For the text-containing cell, return its midpoint in (x, y) coordinate format. 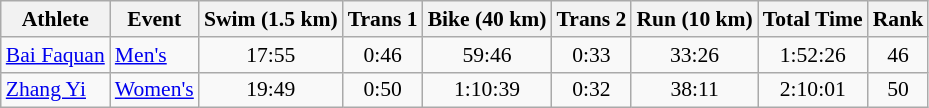
19:49 (271, 90)
Bike (40 km) (488, 19)
1:52:26 (813, 55)
Event (154, 19)
Rank (898, 19)
0:50 (383, 90)
0:33 (591, 55)
33:26 (694, 55)
59:46 (488, 55)
17:55 (271, 55)
Total Time (813, 19)
Bai Faquan (56, 55)
Swim (1.5 km) (271, 19)
0:32 (591, 90)
46 (898, 55)
Trans 1 (383, 19)
1:10:39 (488, 90)
Run (10 km) (694, 19)
50 (898, 90)
Zhang Yi (56, 90)
0:46 (383, 55)
2:10:01 (813, 90)
38:11 (694, 90)
Men's (154, 55)
Athlete (56, 19)
Trans 2 (591, 19)
Women's (154, 90)
